Return the [X, Y] coordinate for the center point of the cell that contains the specified text.  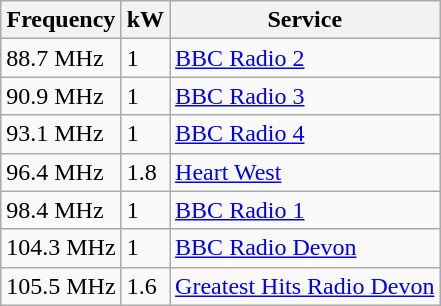
kW [145, 20]
90.9 MHz [61, 96]
93.1 MHz [61, 134]
Heart West [305, 172]
98.4 MHz [61, 210]
Frequency [61, 20]
96.4 MHz [61, 172]
105.5 MHz [61, 286]
BBC Radio 1 [305, 210]
104.3 MHz [61, 248]
1.6 [145, 286]
BBC Radio 2 [305, 58]
Greatest Hits Radio Devon [305, 286]
BBC Radio 4 [305, 134]
Service [305, 20]
BBC Radio 3 [305, 96]
88.7 MHz [61, 58]
1.8 [145, 172]
BBC Radio Devon [305, 248]
